Return [x, y] of the center of cell containing provided text 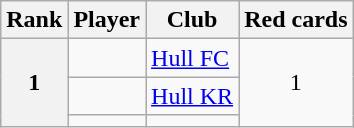
Red cards [296, 20]
Hull KR [192, 96]
Hull FC [192, 58]
Player [107, 20]
Club [192, 20]
Rank [34, 20]
